Capture the cell that displays the provided text and extract its [x, y] central coordinate. 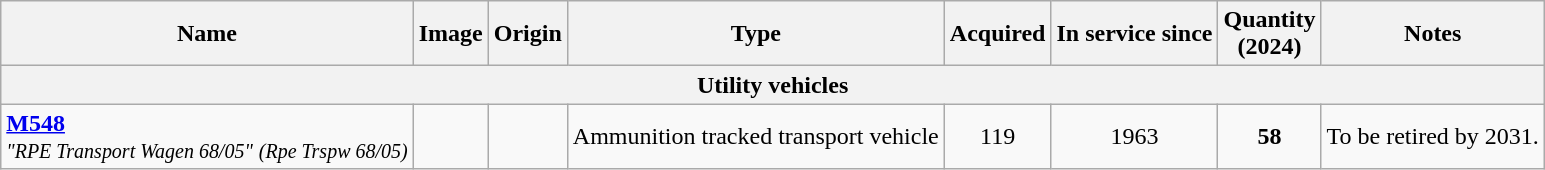
To be retired by 2031. [1432, 136]
M548"RPE Transport Wagen 68/05" (Rpe Trspw 68/05) [207, 136]
Type [756, 34]
Image [450, 34]
58 [1270, 136]
119 [998, 136]
Ammunition tracked transport vehicle [756, 136]
Origin [528, 34]
Utility vehicles [773, 85]
Notes [1432, 34]
Name [207, 34]
Quantity(2024) [1270, 34]
1963 [1134, 136]
In service since [1134, 34]
Acquired [998, 34]
